Provide the (X, Y) coordinate of the cell's center where the given text is located.  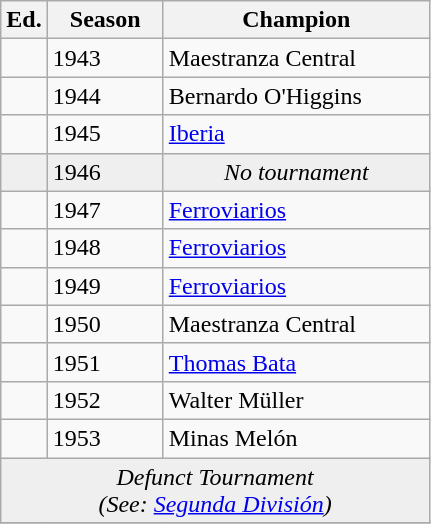
1944 (105, 96)
1953 (105, 438)
1945 (105, 134)
1951 (105, 362)
Iberia (296, 134)
1950 (105, 324)
1943 (105, 58)
Walter Müller (296, 400)
Minas Melón (296, 438)
Ed. (24, 20)
1949 (105, 286)
1946 (105, 172)
1952 (105, 400)
Thomas Bata (296, 362)
Champion (296, 20)
No tournament (296, 172)
1947 (105, 210)
Bernardo O'Higgins (296, 96)
1948 (105, 248)
Season (105, 20)
Defunct Tournament(See: Segunda División) (216, 490)
